From the cell containing the given text, extract its center point as (x, y) coordinate. 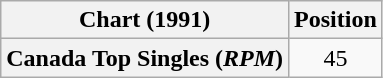
Chart (1991) (145, 20)
Canada Top Singles (RPM) (145, 58)
Position (336, 20)
45 (336, 58)
